Search for the cell housing the specified text and yield its (X, Y) center coordinate. 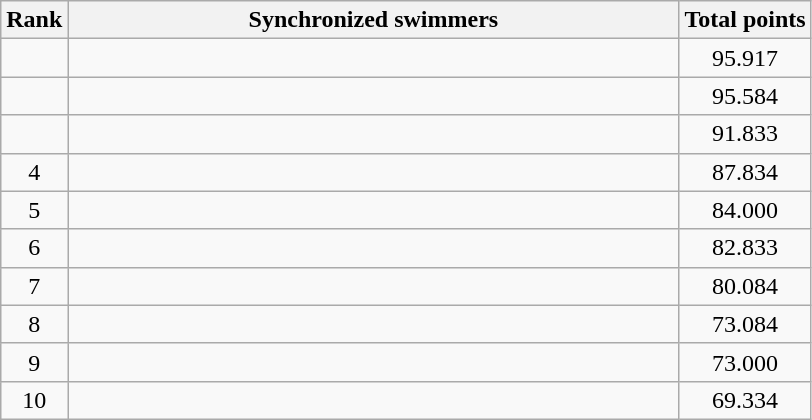
84.000 (745, 210)
7 (34, 286)
95.917 (745, 58)
80.084 (745, 286)
8 (34, 324)
6 (34, 248)
9 (34, 362)
Total points (745, 20)
91.833 (745, 134)
Rank (34, 20)
95.584 (745, 96)
73.084 (745, 324)
82.833 (745, 248)
4 (34, 172)
73.000 (745, 362)
87.834 (745, 172)
10 (34, 400)
69.334 (745, 400)
5 (34, 210)
Synchronized swimmers (374, 20)
